From the cell containing the given text, extract its center point as [X, Y] coordinate. 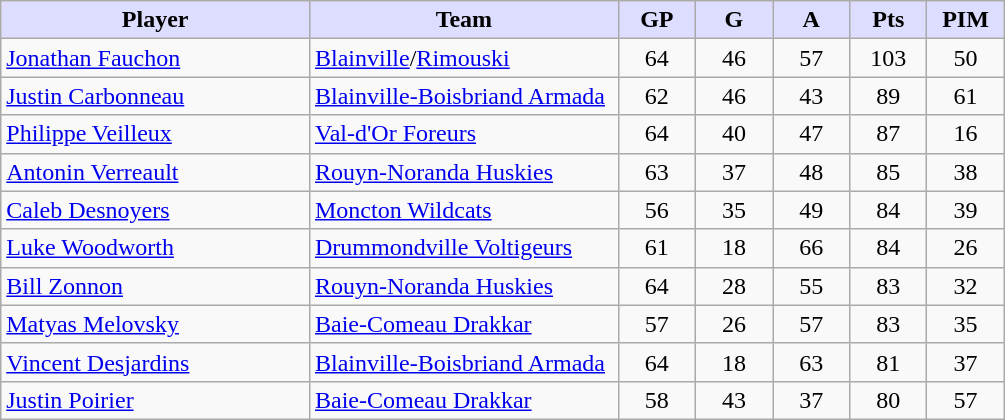
A [812, 20]
Matyas Melovsky [156, 324]
Pts [888, 20]
Player [156, 20]
49 [812, 210]
50 [966, 58]
Team [464, 20]
81 [888, 362]
85 [888, 172]
Moncton Wildcats [464, 210]
Jonathan Fauchon [156, 58]
PIM [966, 20]
56 [656, 210]
Caleb Desnoyers [156, 210]
Justin Carbonneau [156, 96]
32 [966, 286]
48 [812, 172]
Vincent Desjardins [156, 362]
Val-d'Or Foreurs [464, 134]
103 [888, 58]
28 [734, 286]
39 [966, 210]
87 [888, 134]
Luke Woodworth [156, 248]
Justin Poirier [156, 400]
40 [734, 134]
GP [656, 20]
80 [888, 400]
62 [656, 96]
Bill Zonnon [156, 286]
58 [656, 400]
Philippe Veilleux [156, 134]
16 [966, 134]
66 [812, 248]
G [734, 20]
Antonin Verreault [156, 172]
47 [812, 134]
38 [966, 172]
55 [812, 286]
Drummondville Voltigeurs [464, 248]
89 [888, 96]
Blainville/Rimouski [464, 58]
